Search for the cell housing the specified text and yield its [X, Y] center coordinate. 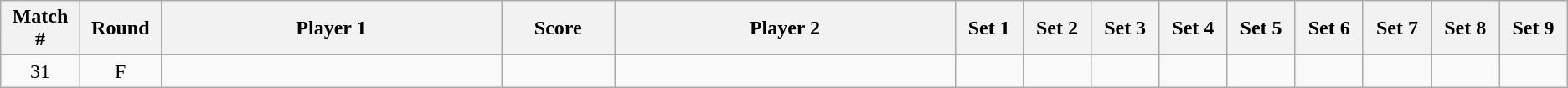
Match # [40, 28]
Set 5 [1261, 28]
Score [558, 28]
Set 2 [1057, 28]
F [121, 71]
31 [40, 71]
Set 6 [1328, 28]
Set 9 [1533, 28]
Set 1 [988, 28]
Round [121, 28]
Player 2 [785, 28]
Set 7 [1397, 28]
Set 3 [1126, 28]
Player 1 [331, 28]
Set 4 [1193, 28]
Set 8 [1466, 28]
